Pinpoint the cell where the given text exists, returning its [X, Y] midpoint coordinate. 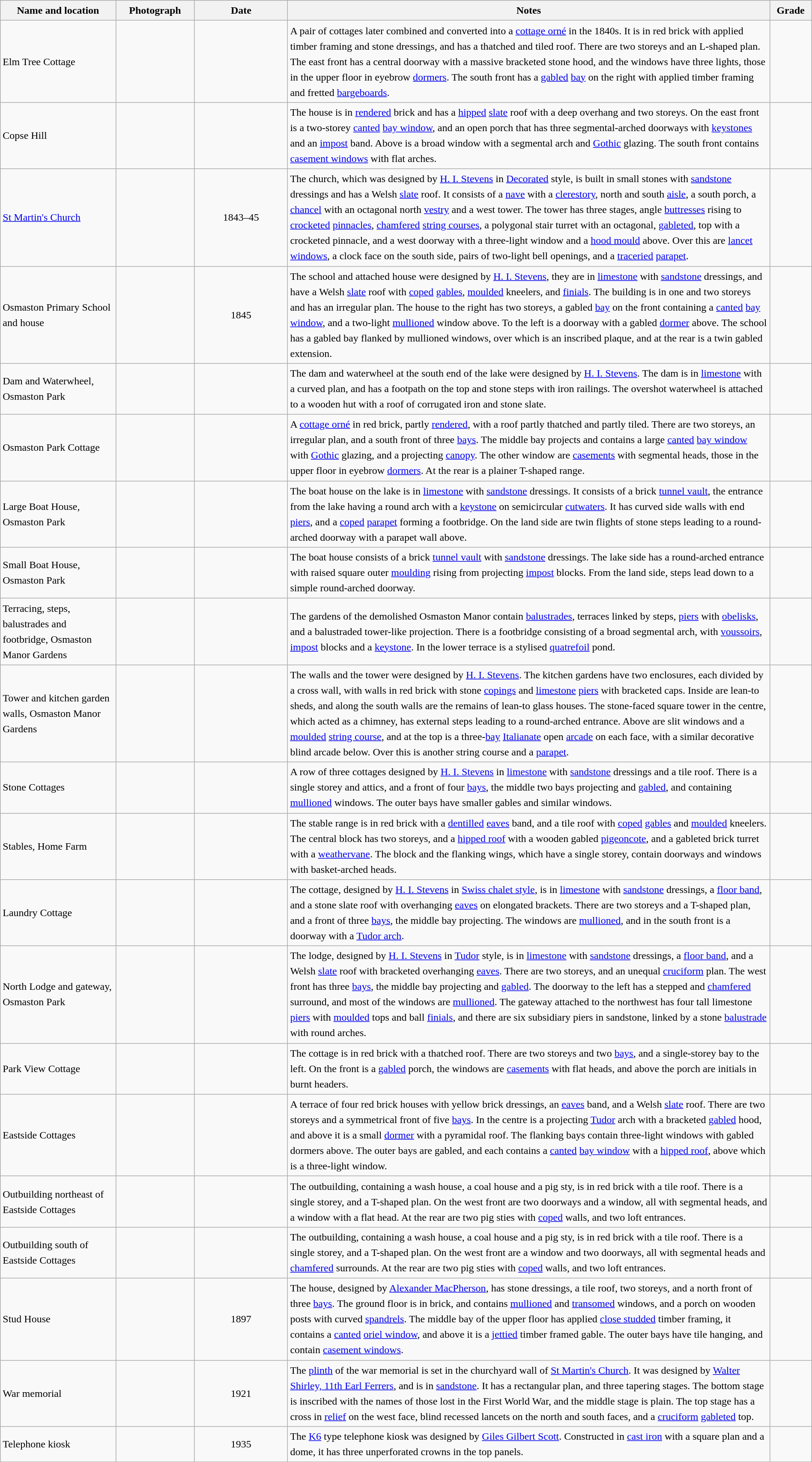
North Lodge and gateway,Osmaston Park [58, 995]
Osmaston Primary School and house [58, 315]
Name and location [58, 10]
1935 [241, 1444]
Large Boat House, Osmaston Park [58, 514]
St Martin's Church [58, 218]
1921 [241, 1393]
Park View Cottage [58, 1069]
Osmaston Park Cottage [58, 447]
Dam and Waterwheel, Osmaston Park [58, 389]
Terracing, steps, balustrades and footbridge, Osmaston Manor Gardens [58, 632]
Date [241, 10]
Outbuilding northeast of Eastside Cottages [58, 1201]
Outbuilding south of Eastside Cottages [58, 1253]
Small Boat House, Osmaston Park [58, 572]
Laundry Cottage [58, 913]
Elm Tree Cottage [58, 62]
Tower and kitchen garden walls, Osmaston Manor Gardens [58, 713]
Stables, Home Farm [58, 847]
Stone Cottages [58, 788]
1897 [241, 1319]
Notes [528, 10]
Copse Hill [58, 135]
Telephone kiosk [58, 1444]
Eastside Cottages [58, 1135]
Stud House [58, 1319]
1845 [241, 315]
Grade [791, 10]
War memorial [58, 1393]
Photograph [155, 10]
1843–45 [241, 218]
